Detect which cell encompasses the target text, then output its [X, Y] center coordinate. 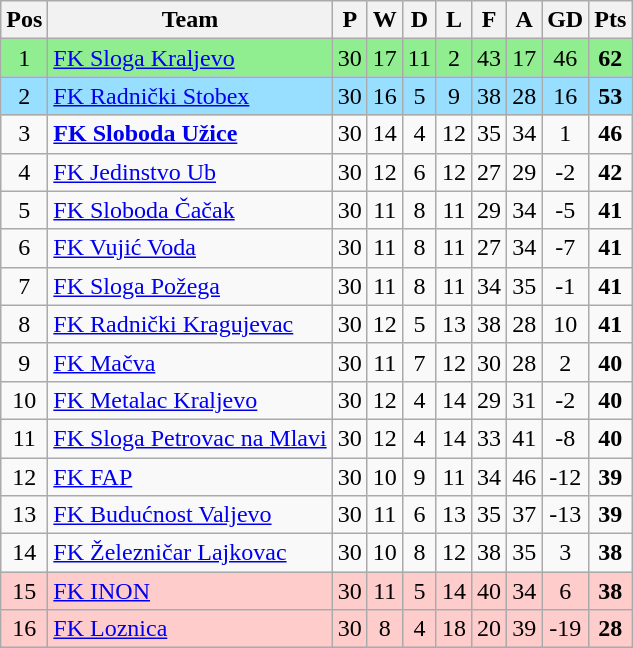
FK Loznica [190, 629]
FK Mačva [190, 362]
FK Radnički Kragujevac [190, 324]
Pts [610, 20]
FK Železničar Lajkovac [190, 553]
20 [490, 629]
FK Sloboda Čačak [190, 210]
FK Radnički Stobex [190, 96]
FK Metalac Kraljevo [190, 400]
D [419, 20]
42 [610, 172]
FK INON [190, 591]
FK Sloboda Užice [190, 134]
FK Jedinstvo Ub [190, 172]
-1 [566, 286]
FK Sloga Kraljevo [190, 58]
P [350, 20]
18 [454, 629]
-13 [566, 515]
31 [524, 400]
15 [24, 591]
A [524, 20]
33 [490, 438]
GD [566, 20]
Team [190, 20]
F [490, 20]
W [384, 20]
53 [610, 96]
FK Vujić Voda [190, 248]
-19 [566, 629]
-5 [566, 210]
L [454, 20]
Pos [24, 20]
37 [524, 515]
FK Sloga Požega [190, 286]
43 [490, 58]
-12 [566, 477]
FK Sloga Petrovac na Mlavi [190, 438]
FK FAP [190, 477]
-8 [566, 438]
-7 [566, 248]
62 [610, 58]
FK Budućnost Valjevo [190, 515]
